Search for the cell housing the specified text and yield its [X, Y] center coordinate. 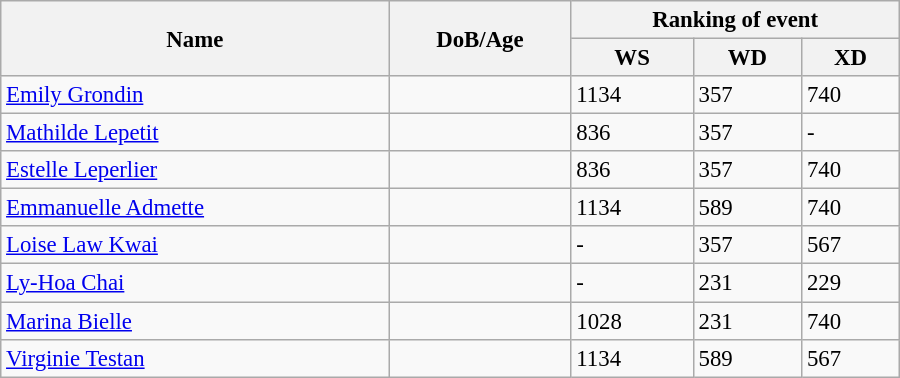
1028 [632, 321]
229 [851, 283]
Emily Grondin [195, 95]
Emmanuelle Admette [195, 208]
DoB/Age [480, 38]
Estelle Leperlier [195, 170]
Mathilde Lepetit [195, 133]
WS [632, 58]
Virginie Testan [195, 358]
XD [851, 58]
Marina Bielle [195, 321]
Name [195, 38]
Ranking of event [735, 20]
Ly-Hoa Chai [195, 283]
Loise Law Kwai [195, 245]
WD [747, 58]
